Return (x, y) of the center of cell containing provided text 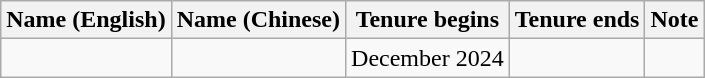
Note (674, 20)
Name (English) (86, 20)
Tenure ends (577, 20)
Tenure begins (428, 20)
Name (Chinese) (258, 20)
December 2024 (428, 58)
